Determine the (x, y) coordinate at the center of the cell enclosing the given text.  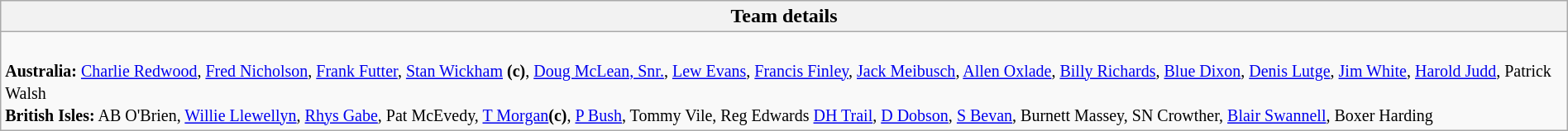
Team details (784, 16)
